Determine the [X, Y] coordinate at the center of the cell enclosing the given text.  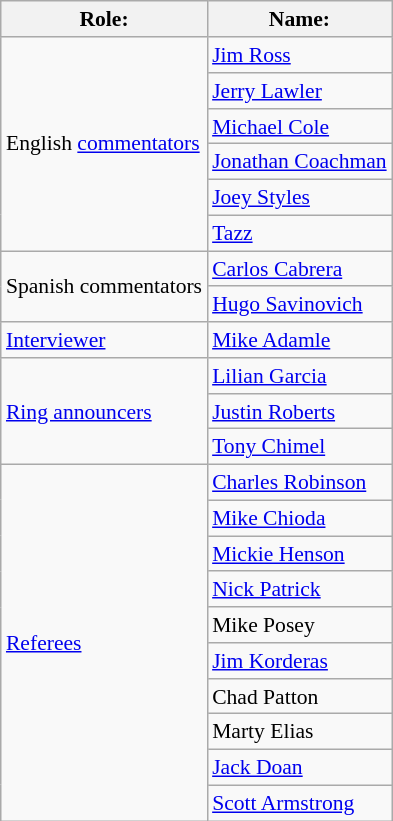
Mike Chioda [300, 518]
Spanish commentators [104, 286]
Mike Posey [300, 625]
Scott Armstrong [300, 803]
Referees [104, 642]
Michael Cole [300, 126]
Mike Adamle [300, 340]
Jim Korderas [300, 661]
Name: [300, 19]
Jack Doan [300, 767]
Justin Roberts [300, 411]
Tony Chimel [300, 447]
Chad Patton [300, 696]
Ring announcers [104, 412]
Role: [104, 19]
Charles Robinson [300, 482]
Interviewer [104, 340]
Jim Ross [300, 55]
Carlos Cabrera [300, 269]
Hugo Savinovich [300, 304]
Marty Elias [300, 732]
Jonathan Coachman [300, 162]
Nick Patrick [300, 589]
Joey Styles [300, 197]
Tazz [300, 233]
English commentators [104, 144]
Jerry Lawler [300, 91]
Lilian Garcia [300, 376]
Mickie Henson [300, 554]
